Find where the given text appears and provide that cell's center as [x, y] coordinate. 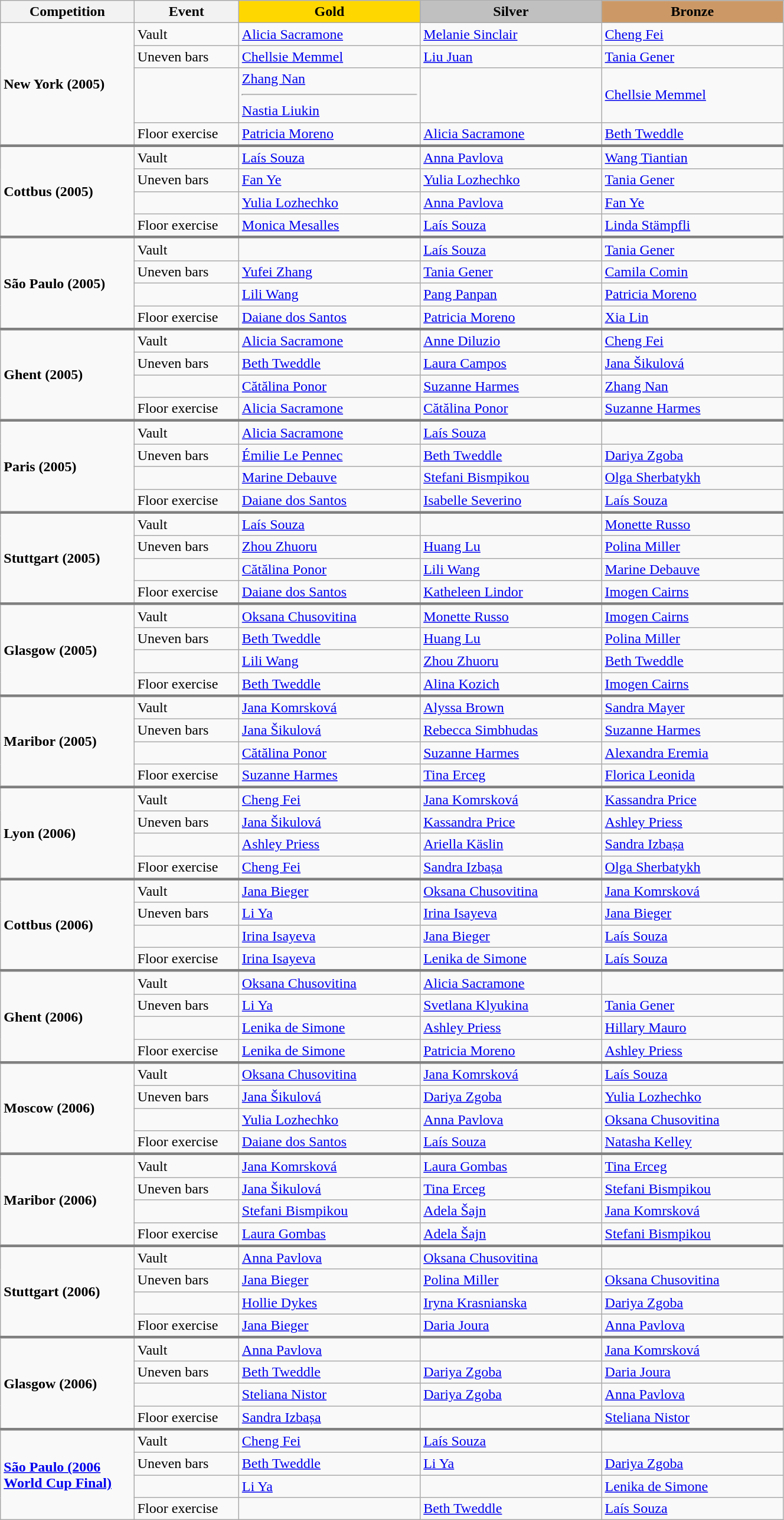
Maribor (2005) [67, 742]
Monica Mesalles [329, 226]
Wang Tiantian [692, 158]
Yufei Zhang [329, 272]
Katheleen Lindor [511, 592]
Alyssa Brown [511, 707]
Stuttgart (2005) [67, 559]
Melanie Sinclair [511, 34]
Glasgow (2006) [67, 1383]
Sandra Mayer [692, 707]
Rebecca Simbhudas [511, 730]
Bronze [692, 12]
Hillary Mauro [692, 1028]
Ghent (2006) [67, 1017]
Zhang Nan Nastia Liukin [329, 95]
Competition [67, 12]
São Paulo (2005) [67, 283]
Paris (2005) [67, 467]
Event [187, 12]
Hollie Dykes [329, 1303]
Glasgow (2005) [67, 650]
Xia Lin [692, 318]
São Paulo (2006 World Cup Final) [67, 1475]
Natasha Kelley [692, 1143]
Linda Stämpfli [692, 226]
Cottbus (2006) [67, 925]
Svetlana Klyukina [511, 1005]
Camila Comin [692, 272]
Silver [511, 12]
Iryna Krasnianska [511, 1303]
Gold [329, 12]
Pang Panpan [511, 294]
Alina Kozich [511, 684]
Laura Campos [511, 364]
Florica Leonida [692, 776]
New York (2005) [67, 84]
Alexandra Eremia [692, 753]
Ghent (2005) [67, 374]
Anne Diluzio [511, 341]
Liu Juan [511, 57]
Cottbus (2005) [67, 191]
Ariella Käslin [511, 844]
Zhang Nan [692, 386]
Maribor (2006) [67, 1200]
Moscow (2006) [67, 1108]
Émilie Le Pennec [329, 455]
Lyon (2006) [67, 833]
Stuttgart (2006) [67, 1292]
Isabelle Severino [511, 501]
